Output the [x, y] coordinate of the center of the cell containing the given text.  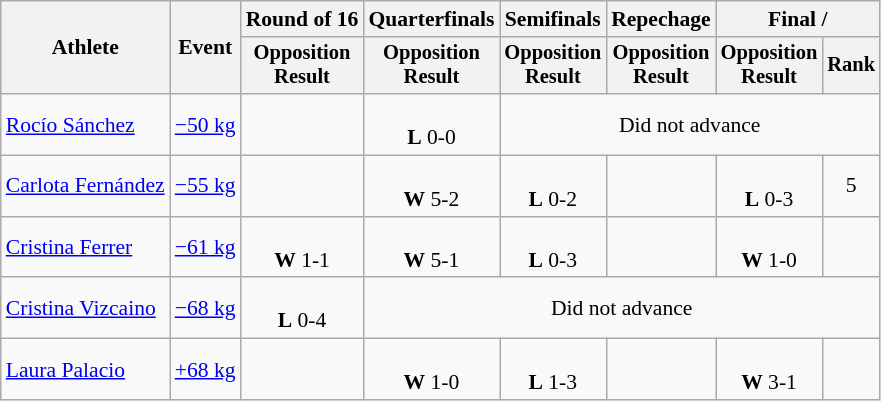
Final / [798, 19]
Laura Palacio [86, 370]
Carlota Fernández [86, 186]
−61 kg [206, 248]
Athlete [86, 48]
W 1-1 [302, 248]
L 0-2 [554, 186]
L 1-3 [554, 370]
W 5-2 [431, 186]
W 3-1 [770, 370]
Repechage [661, 19]
−55 kg [206, 186]
Rocío Sánchez [86, 124]
Cristina Ferrer [86, 248]
L 0-0 [431, 124]
5 [851, 186]
L 0-4 [302, 308]
W 5-1 [431, 248]
−68 kg [206, 308]
Rank [851, 66]
−50 kg [206, 124]
Round of 16 [302, 19]
Event [206, 48]
+68 kg [206, 370]
Quarterfinals [431, 19]
Cristina Vizcaino [86, 308]
Semifinals [554, 19]
